Find where the given text appears and provide that cell's center as (x, y) coordinate. 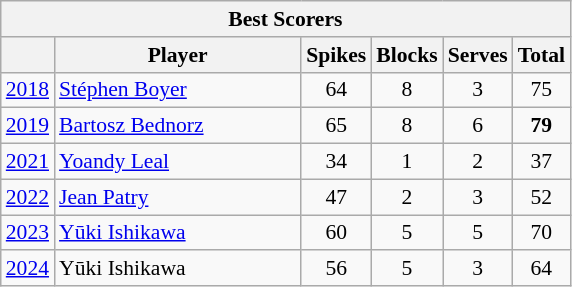
Stéphen Boyer (178, 90)
Total (542, 55)
2023 (28, 233)
Serves (478, 55)
56 (336, 269)
47 (336, 197)
75 (542, 90)
52 (542, 197)
2018 (28, 90)
Bartosz Bednorz (178, 126)
2022 (28, 197)
Spikes (336, 55)
6 (478, 126)
2021 (28, 162)
Yoandy Leal (178, 162)
60 (336, 233)
37 (542, 162)
79 (542, 126)
Blocks (406, 55)
Player (178, 55)
2024 (28, 269)
Jean Patry (178, 197)
2019 (28, 126)
1 (406, 162)
34 (336, 162)
70 (542, 233)
65 (336, 126)
Best Scorers (286, 19)
